Output the (X, Y) coordinate of the center of the cell containing the given text.  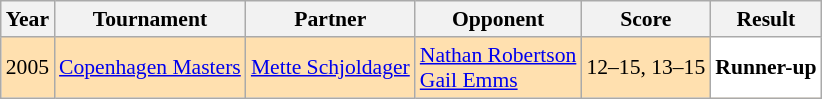
Runner-up (766, 68)
2005 (28, 68)
Opponent (498, 19)
12–15, 13–15 (646, 68)
Mette Schjoldager (330, 68)
Score (646, 19)
Tournament (150, 19)
Result (766, 19)
Nathan Robertson Gail Emms (498, 68)
Year (28, 19)
Partner (330, 19)
Copenhagen Masters (150, 68)
